Locate the cell with the specified text and output its (x, y) center coordinate. 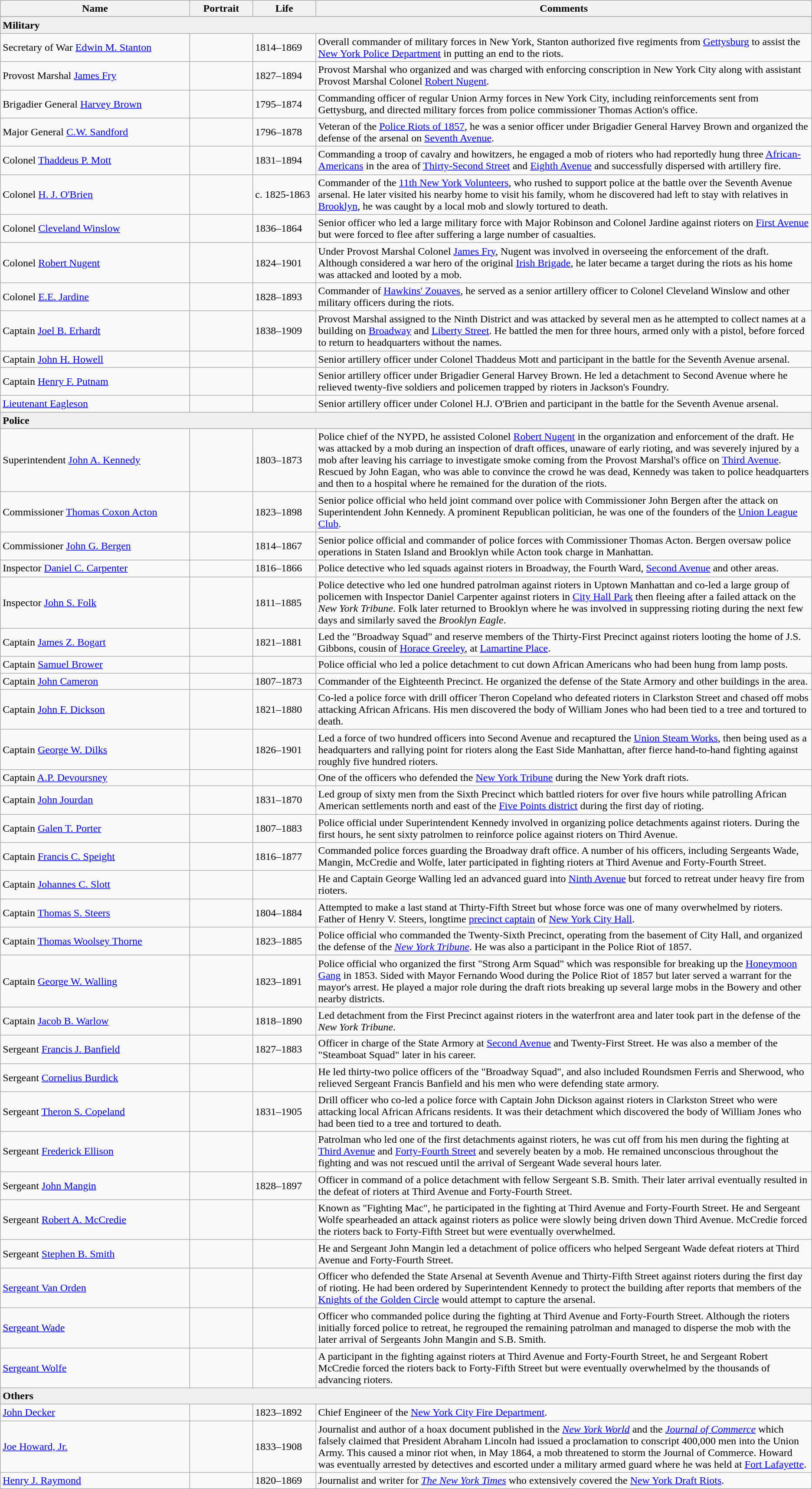
Colonel Cleveland Winslow (95, 228)
Captain Samuel Brower (95, 665)
1823–1898 (285, 512)
He and Captain George Walling led an advanced guard into Ninth Avenue but forced to retreat under heavy fire from rioters. (564, 885)
Captain Galen T. Porter (95, 828)
1836–1864 (285, 228)
Captain Joel B. Erhardt (95, 331)
1818–1890 (285, 1021)
1807–1873 (285, 681)
1807–1883 (285, 828)
Journalist and writer for The New York Times who extensively covered the New York Draft Riots. (564, 1481)
Comments (564, 9)
Sergeant Van Orden (95, 1288)
Captain John Jourdan (95, 800)
1838–1909 (285, 331)
1796–1878 (285, 132)
1823–1892 (285, 1413)
Captain Johannes C. Slott (95, 885)
1824–1901 (285, 262)
Life (285, 9)
Commissioner Thomas Coxon Acton (95, 512)
1828–1897 (285, 1185)
Portrait (221, 9)
1814–1867 (285, 546)
Colonel Thaddeus P. Mott (95, 161)
1811–1885 (285, 602)
Chief Engineer of the New York City Fire Department. (564, 1413)
Secretary of War Edwin M. Stanton (95, 48)
Senior artillery officer under Colonel H.J. O'Brien and participant in the battle for the Seventh Avenue arsenal. (564, 404)
Superintendent John A. Kennedy (95, 460)
Captain Thomas S. Steers (95, 913)
Brigadier General Harvey Brown (95, 104)
1827–1883 (285, 1049)
1831–1870 (285, 800)
Colonel Robert Nugent (95, 262)
Led detachment from the First Precinct against rioters in the waterfront area and later took part in the defense of the New York Tribune. (564, 1021)
Sergeant Wolfe (95, 1368)
1831–1894 (285, 161)
1816–1877 (285, 856)
One of the officers who defended the New York Tribune during the New York draft riots. (564, 777)
1821–1880 (285, 709)
Henry J. Raymond (95, 1481)
Sergeant Robert A. McCredie (95, 1220)
1795–1874 (285, 104)
John Decker (95, 1413)
1804–1884 (285, 913)
Sergeant Francis J. Banfield (95, 1049)
Inspector John S. Folk (95, 602)
1820–1869 (285, 1481)
Captain James Z. Bogart (95, 642)
1814–1869 (285, 48)
c. 1825-1863 (285, 194)
Others (406, 1396)
Sergeant Frederick Ellison (95, 1151)
Sergeant John Mangin (95, 1185)
Captain Jacob B. Warlow (95, 1021)
Captain George W. Walling (95, 981)
1803–1873 (285, 460)
Major General C.W. Sandford (95, 132)
Senior artillery officer under Colonel Thaddeus Mott and participant in the battle for the Seventh Avenue arsenal. (564, 359)
Joe Howard, Jr. (95, 1446)
1826–1901 (285, 749)
Captain Henry F. Putnam (95, 382)
Police detective who led squads against rioters in Broadway, the Fourth Ward, Second Avenue and other areas. (564, 568)
Sergeant Wade (95, 1328)
1821–1881 (285, 642)
Commander of the Eighteenth Precinct. He organized the defense of the State Armory and other buildings in the area. (564, 681)
Captain John H. Howell (95, 359)
Captain A.P. Devoursney (95, 777)
Lieutenant Eagleson (95, 404)
1823–1891 (285, 981)
Captain Thomas Woolsey Thorne (95, 941)
1833–1908 (285, 1446)
Colonel E.E. Jardine (95, 297)
Captain Francis C. Speight (95, 856)
1823–1885 (285, 941)
1831–1905 (285, 1112)
Sergeant Theron S. Copeland (95, 1112)
Inspector Daniel C. Carpenter (95, 568)
Military (406, 25)
Provost Marshal James Fry (95, 75)
Captain John F. Dickson (95, 709)
Captain George W. Dilks (95, 749)
1827–1894 (285, 75)
He and Sergeant John Mangin led a detachment of police officers who helped Sergeant Wade defeat rioters at Third Avenue and Forty-Fourth Street. (564, 1254)
Police official who led a police detachment to cut down African Americans who had been hung from lamp posts. (564, 665)
Commissioner John G. Bergen (95, 546)
Sergeant Cornelius Burdick (95, 1078)
Colonel H. J. O'Brien (95, 194)
Captain John Cameron (95, 681)
Police (406, 420)
Officer in charge of the State Armory at Second Avenue and Twenty-First Street. He was also a member of the "Steamboat Squad" later in his career. (564, 1049)
Sergeant Stephen B. Smith (95, 1254)
Name (95, 9)
Commander of Hawkins' Zouaves, he served as a senior artillery officer to Colonel Cleveland Winslow and other military officers during the riots. (564, 297)
1816–1866 (285, 568)
1828–1893 (285, 297)
